Identify which cell holds the provided text, then report its [x, y] central coordinate. 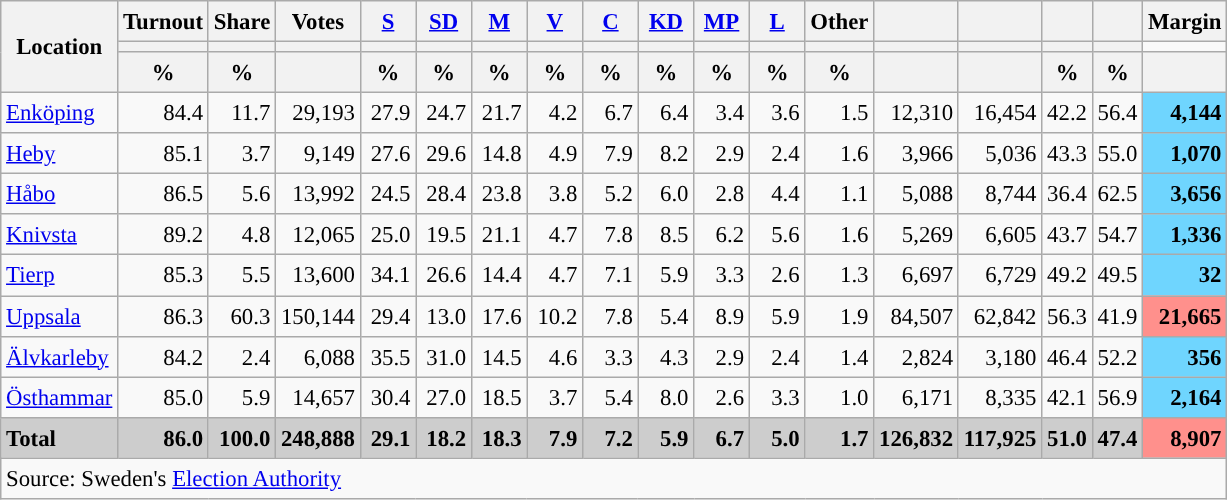
85.3 [164, 276]
C [611, 22]
47.4 [1117, 438]
21.1 [499, 234]
86.3 [164, 316]
4.9 [555, 154]
14.4 [499, 276]
3.8 [555, 194]
31.0 [444, 356]
29.6 [444, 154]
3,966 [916, 154]
2,164 [1185, 398]
L [777, 22]
1.3 [840, 276]
8.5 [666, 234]
6,605 [1000, 234]
1.1 [840, 194]
52.2 [1117, 356]
3,656 [1185, 194]
1.9 [840, 316]
Share [242, 22]
356 [1185, 356]
85.0 [164, 398]
8,335 [1000, 398]
4.2 [555, 114]
Other [840, 22]
8.2 [666, 154]
8.0 [666, 398]
62,842 [1000, 316]
Östhammar [60, 398]
S [388, 22]
89.2 [164, 234]
6.2 [722, 234]
62.5 [1117, 194]
9,149 [318, 154]
126,832 [916, 438]
7.2 [611, 438]
6,697 [916, 276]
Total [60, 438]
56.3 [1067, 316]
14,657 [318, 398]
46.4 [1067, 356]
Tierp [60, 276]
14.5 [499, 356]
13,600 [318, 276]
34.1 [388, 276]
18.5 [499, 398]
8,907 [1185, 438]
29.4 [388, 316]
117,925 [1000, 438]
5,036 [1000, 154]
84.4 [164, 114]
84.2 [164, 356]
1.0 [840, 398]
Knivsta [60, 234]
10.2 [555, 316]
1,336 [1185, 234]
Håbo [60, 194]
5.2 [611, 194]
7.1 [611, 276]
43.7 [1067, 234]
13.0 [444, 316]
27.6 [388, 154]
43.3 [1067, 154]
Heby [60, 154]
21.7 [499, 114]
Enköping [60, 114]
Älvkarleby [60, 356]
1.4 [840, 356]
11.7 [242, 114]
12,065 [318, 234]
6,171 [916, 398]
42.1 [1067, 398]
25.0 [388, 234]
29,193 [318, 114]
27.9 [388, 114]
14.8 [499, 154]
24.7 [444, 114]
5,269 [916, 234]
13,992 [318, 194]
Location [60, 47]
85.1 [164, 154]
32 [1185, 276]
248,888 [318, 438]
MP [722, 22]
86.0 [164, 438]
4.6 [555, 356]
4.3 [666, 356]
100.0 [242, 438]
Uppsala [60, 316]
84,507 [916, 316]
6.4 [666, 114]
Source: Sweden's Election Authority [614, 478]
4.4 [777, 194]
24.5 [388, 194]
5.0 [777, 438]
56.4 [1117, 114]
1.7 [840, 438]
51.0 [1067, 438]
5.5 [242, 276]
6,729 [1000, 276]
2,824 [916, 356]
2.8 [722, 194]
17.6 [499, 316]
12,310 [916, 114]
35.5 [388, 356]
16,454 [1000, 114]
56.9 [1117, 398]
150,144 [318, 316]
30.4 [388, 398]
29.1 [388, 438]
Turnout [164, 22]
41.9 [1117, 316]
54.7 [1117, 234]
4,144 [1185, 114]
KD [666, 22]
3.4 [722, 114]
21,665 [1185, 316]
19.5 [444, 234]
4.8 [242, 234]
49.2 [1067, 276]
Margin [1185, 22]
8.9 [722, 316]
3.6 [777, 114]
49.5 [1117, 276]
27.0 [444, 398]
5,088 [916, 194]
6,088 [318, 356]
1,070 [1185, 154]
60.3 [242, 316]
SD [444, 22]
28.4 [444, 194]
55.0 [1117, 154]
23.8 [499, 194]
18.2 [444, 438]
42.2 [1067, 114]
18.3 [499, 438]
1.5 [840, 114]
Votes [318, 22]
8,744 [1000, 194]
86.5 [164, 194]
3,180 [1000, 356]
6.0 [666, 194]
36.4 [1067, 194]
M [499, 22]
V [555, 22]
26.6 [444, 276]
